Find where the given text appears and provide that cell's center as (X, Y) coordinate. 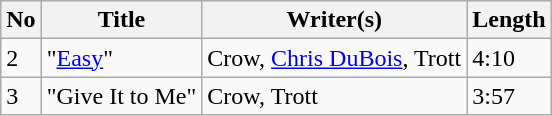
"Easy" (122, 58)
Length (509, 20)
Crow, Trott (334, 96)
Title (122, 20)
3:57 (509, 96)
3 (21, 96)
"Give It to Me" (122, 96)
Crow, Chris DuBois, Trott (334, 58)
Writer(s) (334, 20)
No (21, 20)
4:10 (509, 58)
2 (21, 58)
